Scan for the cell matching the given text and deliver its (X, Y) coordinate at center. 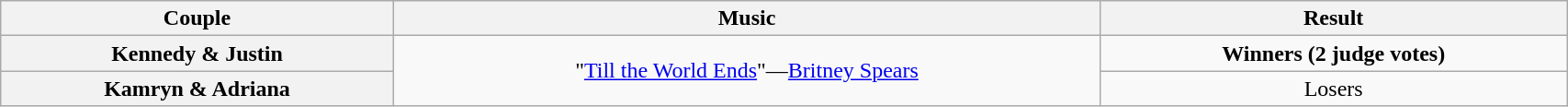
Winners (2 judge votes) (1334, 53)
"Till the World Ends"—Britney Spears (747, 71)
Losers (1334, 89)
Kamryn & Adriana (197, 89)
Result (1334, 18)
Kennedy & Justin (197, 53)
Couple (197, 18)
Music (747, 18)
